Search for the cell housing the specified text and yield its (x, y) center coordinate. 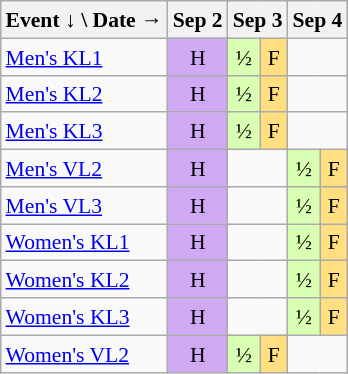
Men's VL3 (84, 204)
Sep 3 (258, 20)
Women's VL2 (84, 354)
Men's KL2 (84, 94)
Men's VL2 (84, 168)
Men's KL1 (84, 56)
Sep 2 (198, 20)
Event ↓ \ Date → (84, 20)
Sep 4 (318, 20)
Women's KL3 (84, 316)
Men's KL3 (84, 130)
Women's KL1 (84, 242)
Women's KL2 (84, 280)
